Locate the cell with the specified text and output its [x, y] center coordinate. 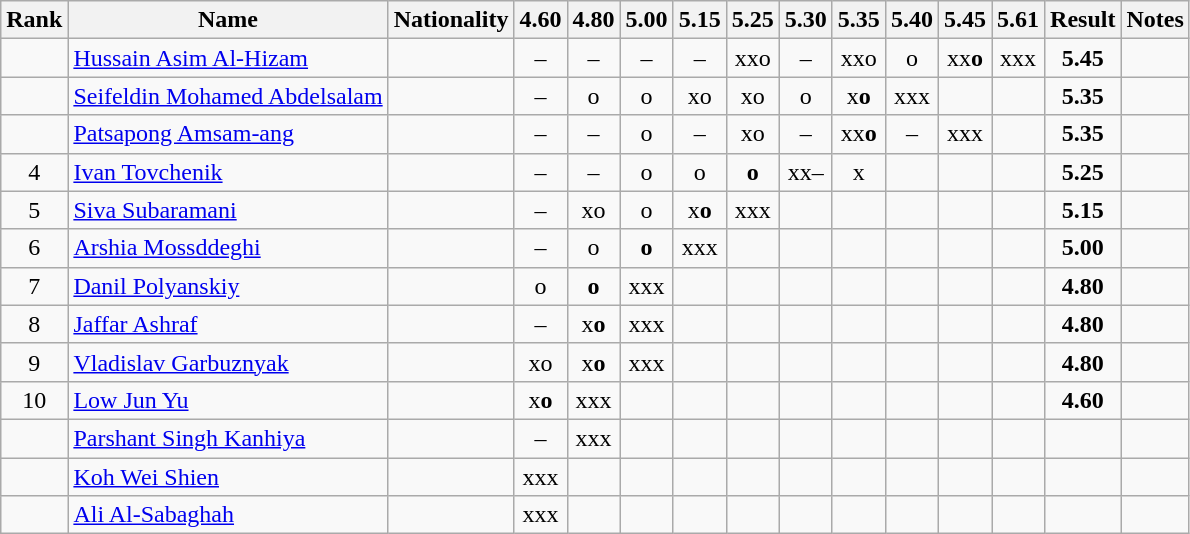
5.61 [1018, 20]
Parshant Singh Kanhiya [228, 438]
Vladislav Garbuznyak [228, 362]
Nationality [451, 20]
5 [34, 210]
Arshia Mossddeghi [228, 248]
Patsapong Amsam-ang [228, 134]
xx– [806, 172]
Siva Subaramani [228, 210]
Koh Wei Shien [228, 477]
5.30 [806, 20]
7 [34, 286]
Rank [34, 20]
Danil Polyanskiy [228, 286]
Name [228, 20]
8 [34, 324]
5.40 [912, 20]
6 [34, 248]
10 [34, 400]
Hussain Asim Al-Hizam [228, 58]
Low Jun Yu [228, 400]
Result [1083, 20]
Jaffar Ashraf [228, 324]
x [858, 172]
Notes [1155, 20]
Ivan Tovchenik [228, 172]
4 [34, 172]
Ali Al-Sabaghah [228, 515]
9 [34, 362]
Seifeldin Mohamed Abdelsalam [228, 96]
